Identify which cell holds the provided text, then report its [X, Y] central coordinate. 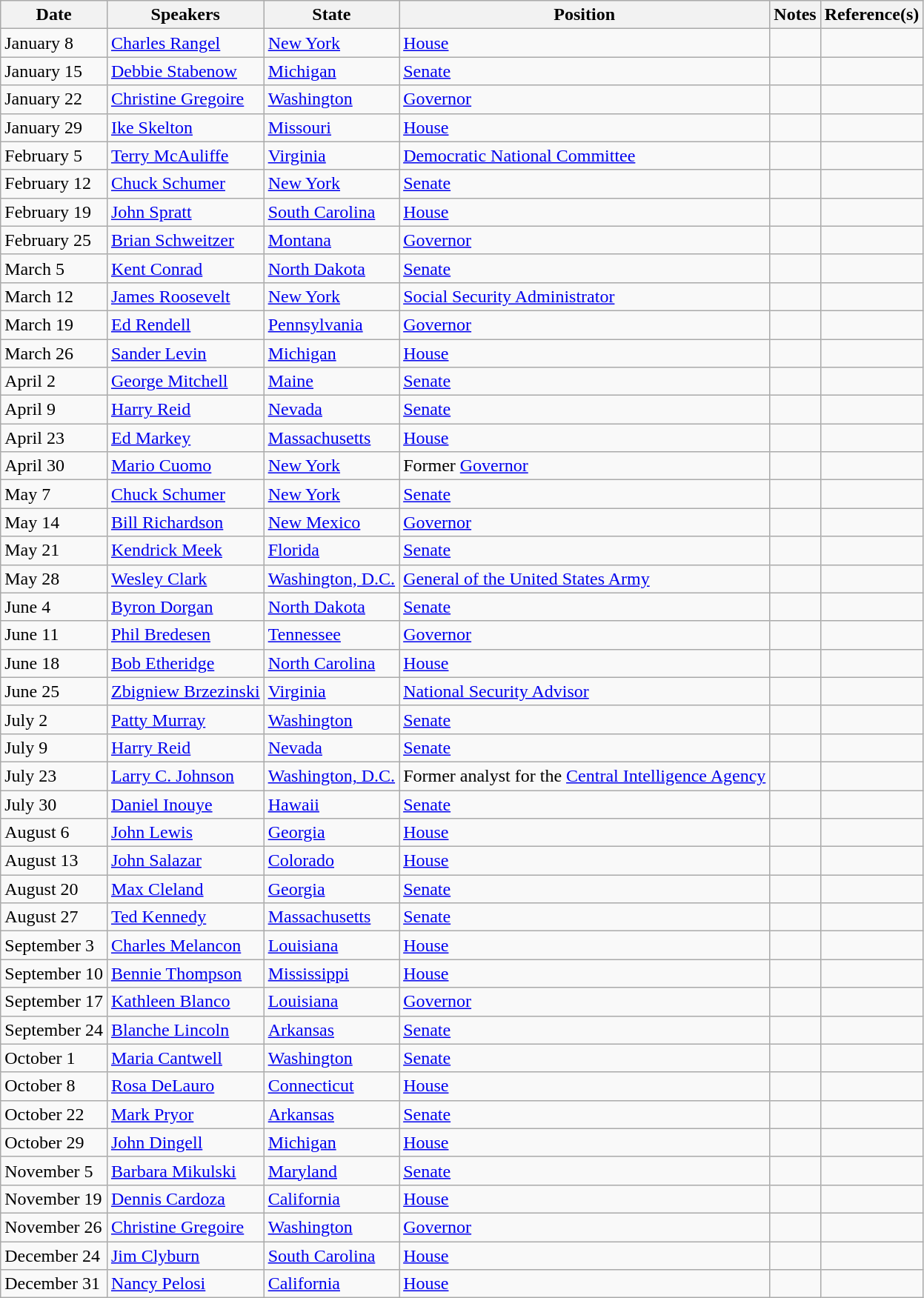
Date [54, 15]
Kendrick Meek [185, 550]
February 12 [54, 184]
April 23 [54, 438]
Sander Levin [185, 353]
October 29 [54, 1142]
November 19 [54, 1199]
General of the United States Army [585, 579]
Colorado [331, 861]
January 22 [54, 99]
Kent Conrad [185, 268]
National Security Advisor [585, 691]
Democratic National Committee [585, 156]
January 15 [54, 71]
John Spratt [185, 212]
October 22 [54, 1114]
June 18 [54, 663]
Reference(s) [871, 15]
Wesley Clark [185, 579]
Larry C. Johnson [185, 776]
Dennis Cardoza [185, 1199]
October 1 [54, 1058]
State [331, 15]
Brian Schweitzer [185, 240]
March 26 [54, 353]
John Lewis [185, 833]
John Salazar [185, 861]
September 3 [54, 945]
North Carolina [331, 663]
Notes [795, 15]
November 5 [54, 1171]
July 23 [54, 776]
August 27 [54, 917]
Kathleen Blanco [185, 1002]
January 8 [54, 43]
May 7 [54, 494]
George Mitchell [185, 382]
Blanche Lincoln [185, 1030]
Pennsylvania [331, 324]
April 9 [54, 410]
Ike Skelton [185, 127]
March 12 [54, 296]
May 28 [54, 579]
Bob Etheridge [185, 663]
April 30 [54, 466]
Max Cleland [185, 889]
June 11 [54, 635]
September 10 [54, 973]
December 31 [54, 1284]
January 29 [54, 127]
Mario Cuomo [185, 466]
Hawaii [331, 804]
August 13 [54, 861]
Mark Pryor [185, 1114]
June 25 [54, 691]
March 19 [54, 324]
Terry McAuliffe [185, 156]
New Mexico [331, 522]
Bill Richardson [185, 522]
Rosa DeLauro [185, 1086]
Ted Kennedy [185, 917]
Montana [331, 240]
July 9 [54, 748]
James Roosevelt [185, 296]
Ed Rendell [185, 324]
Florida [331, 550]
Ed Markey [185, 438]
May 21 [54, 550]
Daniel Inouye [185, 804]
Bennie Thompson [185, 973]
Speakers [185, 15]
Position [585, 15]
Former Governor [585, 466]
October 8 [54, 1086]
Mississippi [331, 973]
Debbie Stabenow [185, 71]
Former analyst for the Central Intelligence Agency [585, 776]
Connecticut [331, 1086]
February 5 [54, 156]
September 24 [54, 1030]
Byron Dorgan [185, 607]
February 25 [54, 240]
Social Security Administrator [585, 296]
May 14 [54, 522]
Phil Bredesen [185, 635]
July 2 [54, 719]
Charles Melancon [185, 945]
April 2 [54, 382]
Maryland [331, 1171]
Jim Clyburn [185, 1256]
Barbara Mikulski [185, 1171]
Patty Murray [185, 719]
February 19 [54, 212]
Tennessee [331, 635]
Nancy Pelosi [185, 1284]
Missouri [331, 127]
Maine [331, 382]
March 5 [54, 268]
Charles Rangel [185, 43]
June 4 [54, 607]
John Dingell [185, 1142]
November 26 [54, 1227]
September 17 [54, 1002]
Zbigniew Brzezinski [185, 691]
Maria Cantwell [185, 1058]
August 20 [54, 889]
August 6 [54, 833]
July 30 [54, 804]
December 24 [54, 1256]
